Detect which cell encompasses the target text, then output its (x, y) center coordinate. 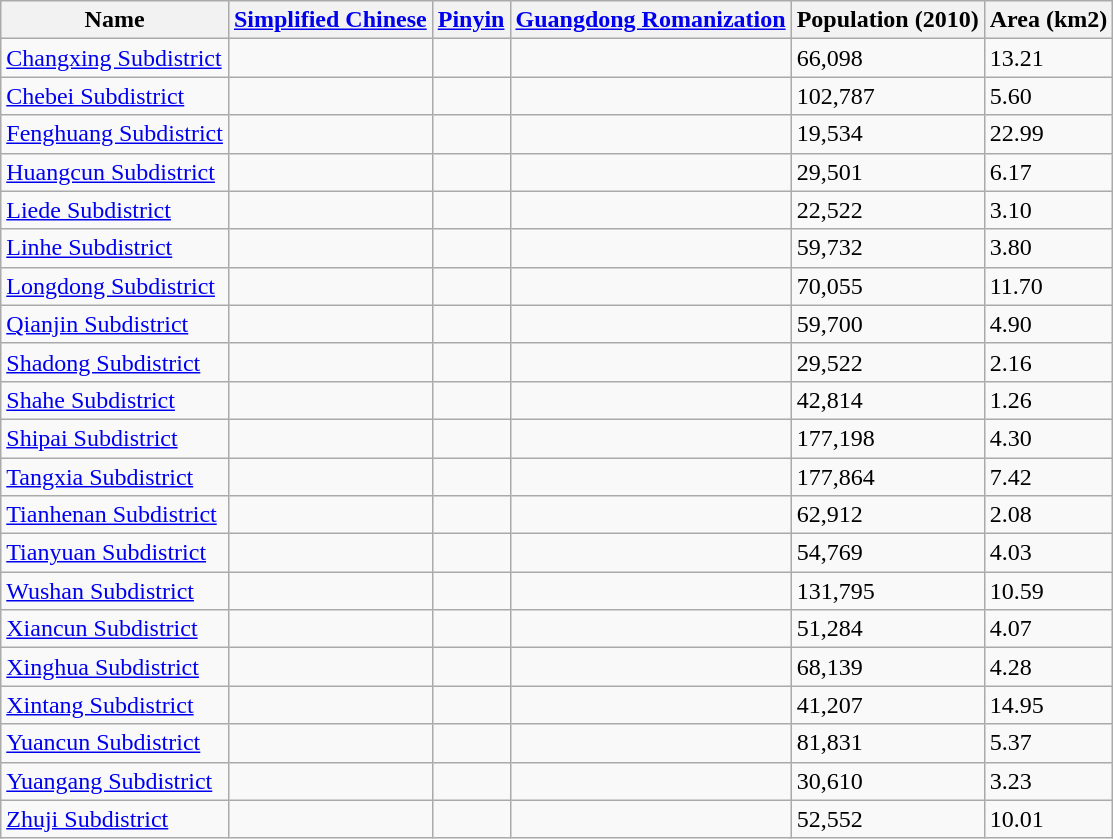
1.26 (1048, 400)
177,864 (888, 477)
Xinghua Subdistrict (115, 667)
Shahe Subdistrict (115, 400)
13.21 (1048, 58)
Linhe Subdistrict (115, 248)
Shipai Subdistrict (115, 438)
Longdong Subdistrict (115, 286)
Xiancun Subdistrict (115, 629)
4.03 (1048, 553)
Tianyuan Subdistrict (115, 553)
2.08 (1048, 515)
10.01 (1048, 819)
29,522 (888, 362)
59,732 (888, 248)
Simplified Chinese (330, 20)
68,139 (888, 667)
Yuangang Subdistrict (115, 781)
62,912 (888, 515)
42,814 (888, 400)
6.17 (1048, 172)
4.28 (1048, 667)
5.60 (1048, 96)
Tangxia Subdistrict (115, 477)
Population (2010) (888, 20)
Zhuji Subdistrict (115, 819)
22,522 (888, 210)
Qianjin Subdistrict (115, 324)
Changxing Subdistrict (115, 58)
70,055 (888, 286)
52,552 (888, 819)
14.95 (1048, 705)
30,610 (888, 781)
Guangdong Romanization (650, 20)
41,207 (888, 705)
Xintang Subdistrict (115, 705)
3.23 (1048, 781)
Fenghuang Subdistrict (115, 134)
Chebei Subdistrict (115, 96)
11.70 (1048, 286)
Huangcun Subdistrict (115, 172)
177,198 (888, 438)
Name (115, 20)
22.99 (1048, 134)
Liede Subdistrict (115, 210)
Tianhenan Subdistrict (115, 515)
29,501 (888, 172)
4.07 (1048, 629)
102,787 (888, 96)
3.10 (1048, 210)
Pinyin (471, 20)
Area (km2) (1048, 20)
66,098 (888, 58)
131,795 (888, 591)
19,534 (888, 134)
Wushan Subdistrict (115, 591)
54,769 (888, 553)
3.80 (1048, 248)
5.37 (1048, 743)
4.30 (1048, 438)
81,831 (888, 743)
7.42 (1048, 477)
10.59 (1048, 591)
Yuancun Subdistrict (115, 743)
Shadong Subdistrict (115, 362)
4.90 (1048, 324)
51,284 (888, 629)
2.16 (1048, 362)
59,700 (888, 324)
